Return [x, y] of the center of cell containing provided text 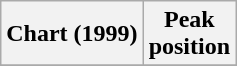
Chart (1999) [72, 34]
Peak position [189, 34]
